Capture the cell that displays the provided text and extract its (X, Y) central coordinate. 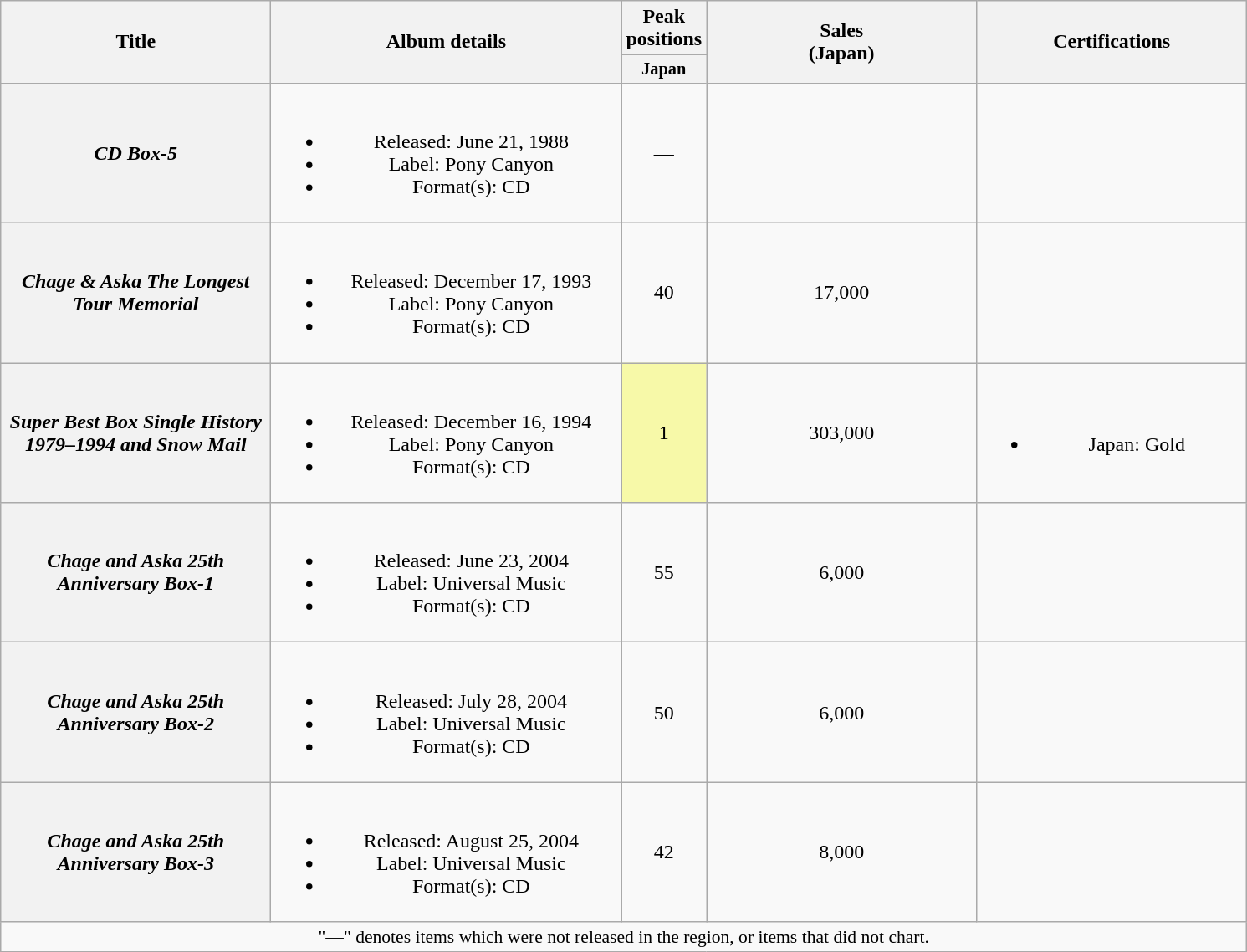
Album details (447, 42)
Chage and Aska 25th Anniversary Box-3 (135, 852)
17,000 (841, 293)
Sales(Japan) (841, 42)
303,000 (841, 433)
Released: June 21, 1988Label: Pony CanyonFormat(s): CD (447, 152)
1 (664, 433)
Released: December 17, 1993Label: Pony CanyonFormat(s): CD (447, 293)
55 (664, 572)
Japan: Gold (1112, 433)
Peak positions (664, 28)
Released: July 28, 2004Label: Universal MusicFormat(s): CD (447, 713)
Released: August 25, 2004Label: Universal MusicFormat(s): CD (447, 852)
Title (135, 42)
50 (664, 713)
Chage and Aska 25th Anniversary Box-2 (135, 713)
Certifications (1112, 42)
Chage and Aska 25th Anniversary Box-1 (135, 572)
"—" denotes items which were not released in the region, or items that did not chart. (624, 937)
— (664, 152)
Chage & Aska The Longest Tour Memorial (135, 293)
8,000 (841, 852)
Released: December 16, 1994Label: Pony CanyonFormat(s): CD (447, 433)
CD Box-5 (135, 152)
42 (664, 852)
Japan (664, 69)
Released: June 23, 2004Label: Universal MusicFormat(s): CD (447, 572)
Super Best Box Single History 1979–1994 and Snow Mail (135, 433)
40 (664, 293)
